Detect which cell encompasses the target text, then output its [x, y] center coordinate. 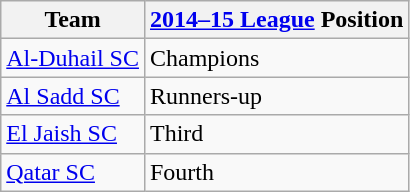
Al-Duhail SC [73, 58]
2014–15 League Position [276, 20]
Fourth [276, 172]
Third [276, 134]
Al Sadd SC [73, 96]
Champions [276, 58]
Qatar SC [73, 172]
Runners-up [276, 96]
Team [73, 20]
El Jaish SC [73, 134]
